Output the [X, Y] coordinate of the center of the cell containing the given text.  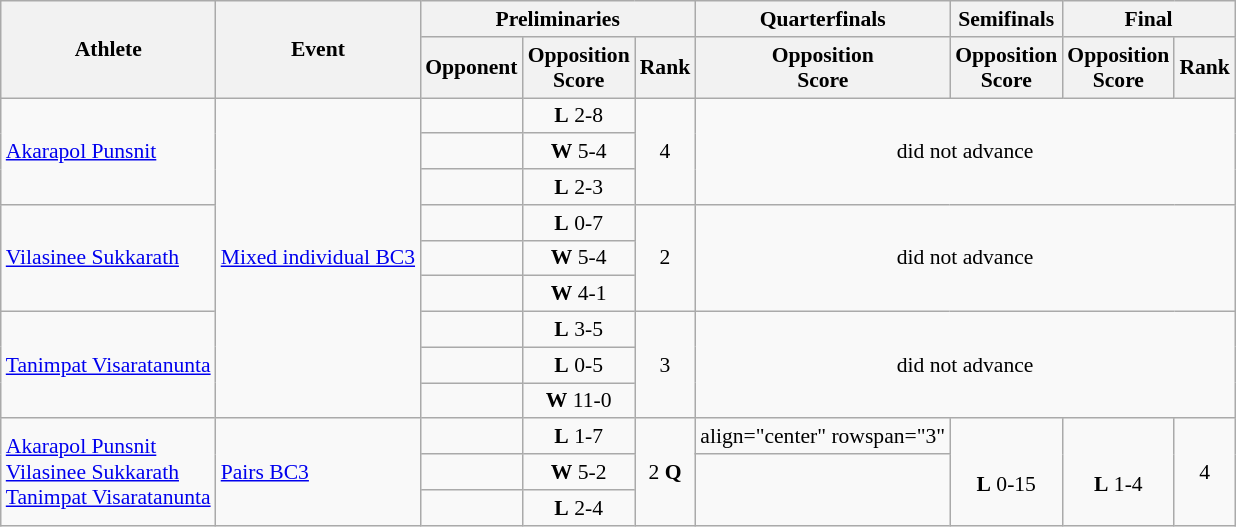
W 11-0 [579, 401]
W 4-1 [579, 294]
Final [1148, 19]
L 2-4 [579, 508]
Mixed individual BC3 [318, 258]
Quarterfinals [822, 19]
L 0-7 [579, 223]
L 3-5 [579, 330]
Tanimpat Visaratanunta [108, 366]
Akarapol Punsnit Vilasinee Sukkarath Tanimpat Visaratanunta [108, 472]
L 0-15 [1006, 472]
Vilasinee Sukkarath [108, 258]
L 2-8 [579, 116]
W 5-2 [579, 472]
2 Q [666, 472]
2 [666, 258]
L 1-4 [1118, 472]
L 1-7 [579, 437]
L 0-5 [579, 365]
3 [666, 366]
align="center" rowspan="3" [822, 437]
Opponent [472, 68]
L 2-3 [579, 187]
Akarapol Punsnit [108, 152]
Pairs BC3 [318, 472]
Event [318, 50]
Preliminaries [558, 19]
Athlete [108, 50]
Semifinals [1006, 19]
